Extract the (x, y) coordinate from the center of the cell holding the provided text.  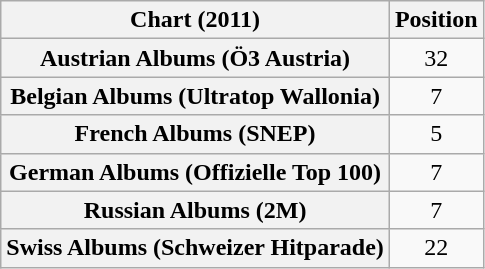
Belgian Albums (Ultratop Wallonia) (196, 96)
5 (436, 134)
German Albums (Offizielle Top 100) (196, 172)
Position (436, 20)
Chart (2011) (196, 20)
Swiss Albums (Schweizer Hitparade) (196, 248)
32 (436, 58)
22 (436, 248)
Austrian Albums (Ö3 Austria) (196, 58)
French Albums (SNEP) (196, 134)
Russian Albums (2M) (196, 210)
